Output the (X, Y) coordinate of the center of the cell containing the given text.  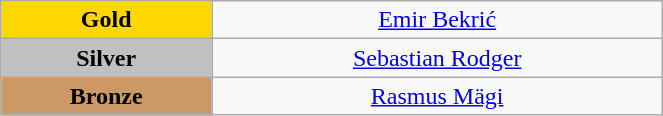
Emir Bekrić (438, 20)
Gold (106, 20)
Rasmus Mägi (438, 96)
Sebastian Rodger (438, 58)
Bronze (106, 96)
Silver (106, 58)
